Search for the cell housing the specified text and yield its [x, y] center coordinate. 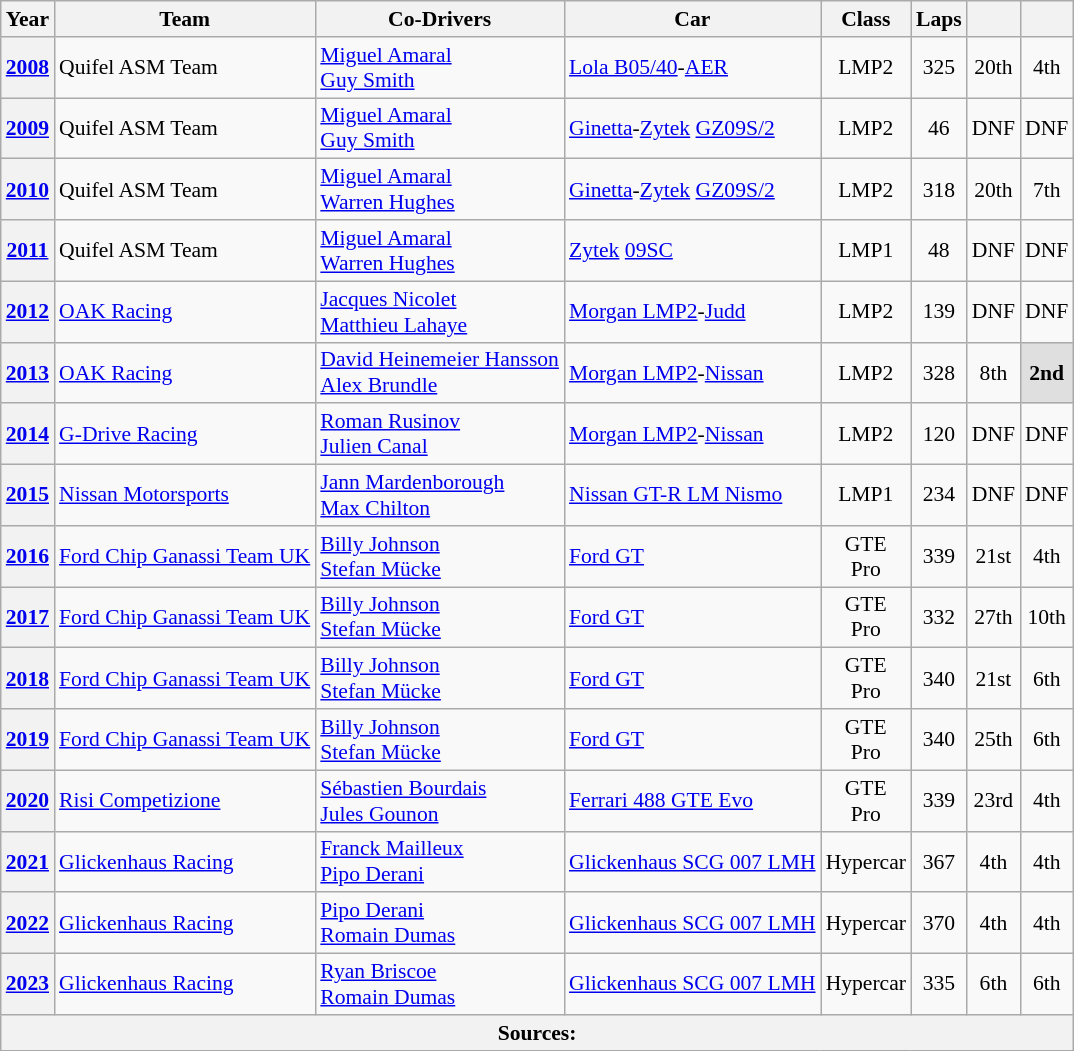
Lola B05/40-AER [692, 68]
2011 [28, 250]
Zytek 09SC [692, 250]
Ferrari 488 GTE Evo [692, 800]
325 [939, 68]
Sébastien Bourdais Jules Gounon [440, 800]
2020 [28, 800]
Roman Rusinov Julien Canal [440, 434]
2015 [28, 496]
Jann Mardenborough Max Chilton [440, 496]
7th [1046, 190]
46 [939, 128]
27th [994, 618]
Nissan GT-R LM Nismo [692, 496]
367 [939, 862]
Morgan LMP2-Judd [692, 312]
Class [866, 19]
Ryan Briscoe Romain Dumas [440, 984]
2009 [28, 128]
Car [692, 19]
2013 [28, 372]
2023 [28, 984]
2022 [28, 924]
120 [939, 434]
David Heinemeier Hansson Alex Brundle [440, 372]
370 [939, 924]
Co-Drivers [440, 19]
2010 [28, 190]
328 [939, 372]
2012 [28, 312]
10th [1046, 618]
Year [28, 19]
Jacques Nicolet Matthieu Lahaye [440, 312]
2nd [1046, 372]
234 [939, 496]
48 [939, 250]
Laps [939, 19]
2014 [28, 434]
335 [939, 984]
2018 [28, 678]
G-Drive Racing [184, 434]
25th [994, 740]
23rd [994, 800]
2008 [28, 68]
2016 [28, 556]
Team [184, 19]
2017 [28, 618]
2019 [28, 740]
Franck Mailleux Pipo Derani [440, 862]
2021 [28, 862]
Pipo Derani Romain Dumas [440, 924]
139 [939, 312]
Sources: [538, 1033]
8th [994, 372]
318 [939, 190]
332 [939, 618]
Nissan Motorsports [184, 496]
Risi Competizione [184, 800]
